Identify which cell holds the provided text, then report its [x, y] central coordinate. 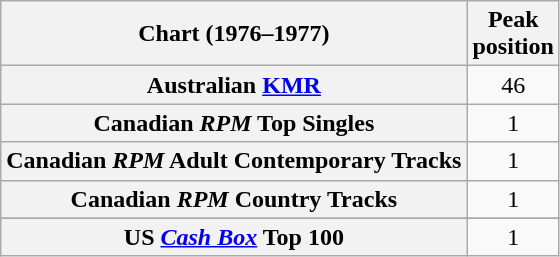
Canadian RPM Top Singles [234, 123]
Canadian RPM Country Tracks [234, 199]
46 [513, 85]
Canadian RPM Adult Contemporary Tracks [234, 161]
Chart (1976–1977) [234, 34]
Peakposition [513, 34]
US Cash Box Top 100 [234, 237]
Australian KMR [234, 85]
